Scan for the cell matching the given text and deliver its (x, y) coordinate at center. 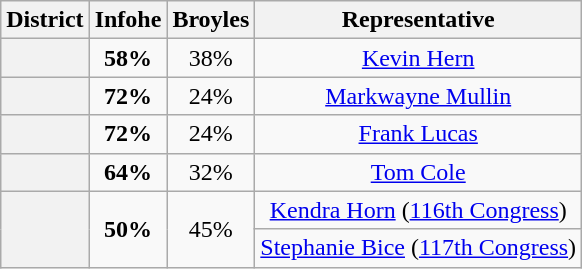
Kendra Horn (116th Congress) (418, 210)
District (45, 20)
50% (128, 229)
38% (211, 58)
58% (128, 58)
Infohe (128, 20)
Broyles (211, 20)
Representative (418, 20)
Kevin Hern (418, 58)
64% (128, 172)
Tom Cole (418, 172)
Markwayne Mullin (418, 96)
Stephanie Bice (117th Congress) (418, 248)
Frank Lucas (418, 134)
45% (211, 229)
32% (211, 172)
